Extract the (x, y) coordinate from the center of the cell holding the provided text.  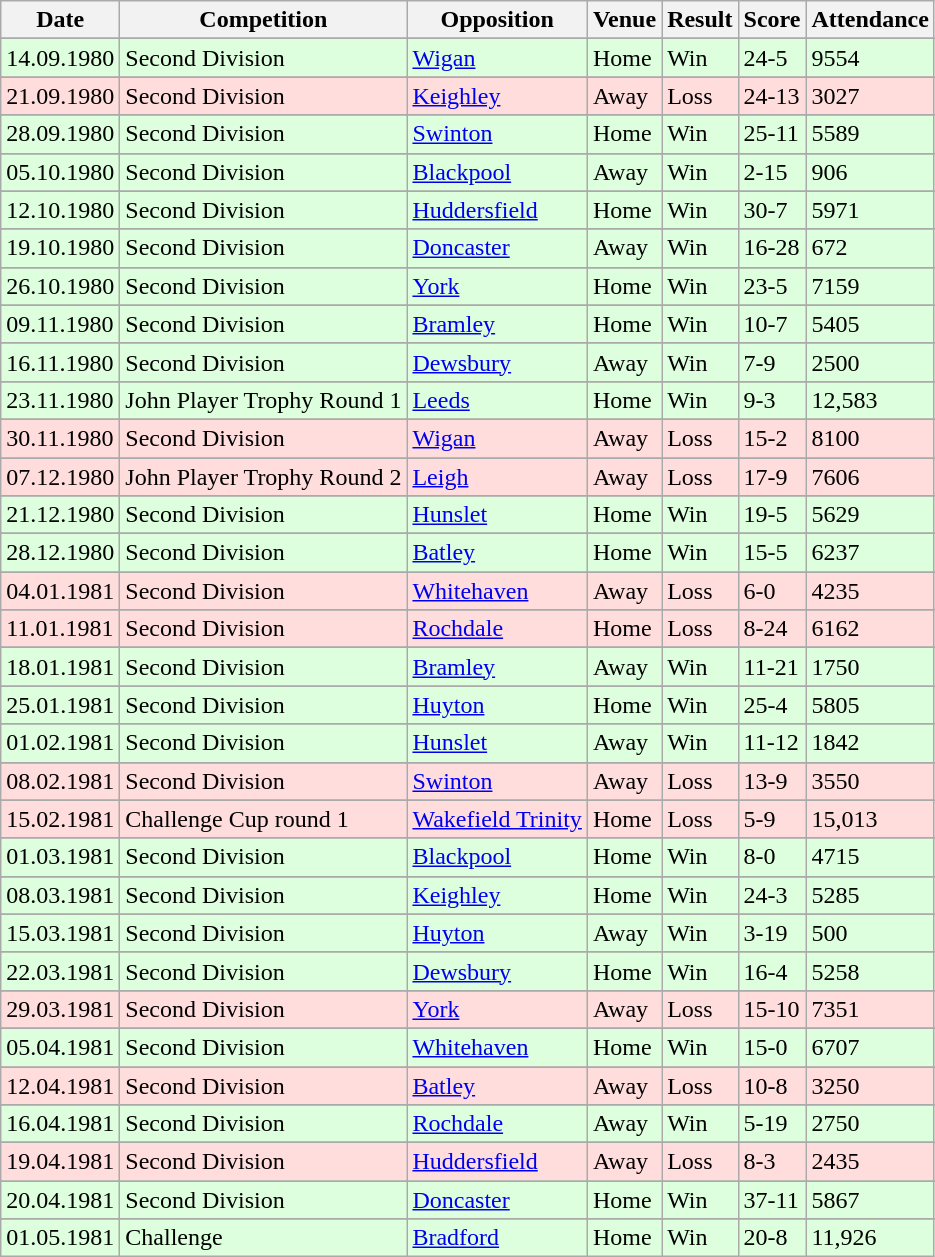
05.10.1980 (60, 172)
19.04.1981 (60, 1162)
672 (870, 248)
15.03.1981 (60, 933)
28.12.1980 (60, 553)
11.01.1981 (60, 629)
25.01.1981 (60, 705)
19-5 (772, 515)
5-9 (772, 819)
20.04.1981 (60, 1200)
15-0 (772, 1047)
6237 (870, 553)
14.09.1980 (60, 58)
6162 (870, 629)
Date (60, 20)
15,013 (870, 819)
09.11.1980 (60, 324)
Wakefield Trinity (497, 819)
5258 (870, 971)
Leeds (497, 400)
24-13 (772, 96)
Challenge Cup round 1 (264, 819)
16.11.1980 (60, 362)
30-7 (772, 210)
4715 (870, 857)
08.02.1981 (60, 781)
2750 (870, 1124)
08.03.1981 (60, 895)
23-5 (772, 286)
6707 (870, 1047)
22.03.1981 (60, 971)
11,926 (870, 1238)
10-7 (772, 324)
07.12.1980 (60, 477)
01.03.1981 (60, 857)
5405 (870, 324)
24-5 (772, 58)
16.04.1981 (60, 1124)
Attendance (870, 20)
28.09.1980 (60, 134)
21.09.1980 (60, 96)
04.01.1981 (60, 591)
25-4 (772, 705)
5629 (870, 515)
Venue (624, 20)
5589 (870, 134)
11-12 (772, 743)
15-5 (772, 553)
8100 (870, 438)
1842 (870, 743)
12.04.1981 (60, 1085)
7351 (870, 1009)
16-28 (772, 248)
3-19 (772, 933)
5805 (870, 705)
19.10.1980 (60, 248)
7606 (870, 477)
Opposition (497, 20)
11-21 (772, 667)
5-19 (772, 1124)
8-0 (772, 857)
26.10.1980 (60, 286)
5285 (870, 895)
25-11 (772, 134)
29.03.1981 (60, 1009)
2435 (870, 1162)
10-8 (772, 1085)
12,583 (870, 400)
Competition (264, 20)
17-9 (772, 477)
8-3 (772, 1162)
Result (700, 20)
13-9 (772, 781)
05.04.1981 (60, 1047)
4235 (870, 591)
18.01.1981 (60, 667)
3027 (870, 96)
01.02.1981 (60, 743)
3250 (870, 1085)
15-2 (772, 438)
21.12.1980 (60, 515)
9-3 (772, 400)
1750 (870, 667)
16-4 (772, 971)
Leigh (497, 477)
Challenge (264, 1238)
37-11 (772, 1200)
John Player Trophy Round 1 (264, 400)
20-8 (772, 1238)
906 (870, 172)
John Player Trophy Round 2 (264, 477)
Score (772, 20)
24-3 (772, 895)
8-24 (772, 629)
2500 (870, 362)
6-0 (772, 591)
3550 (870, 781)
12.10.1980 (60, 210)
01.05.1981 (60, 1238)
23.11.1980 (60, 400)
7-9 (772, 362)
5867 (870, 1200)
5971 (870, 210)
15-10 (772, 1009)
9554 (870, 58)
Bradford (497, 1238)
15.02.1981 (60, 819)
500 (870, 933)
30.11.1980 (60, 438)
7159 (870, 286)
2-15 (772, 172)
